Determine the (X, Y) coordinate at the center of the cell enclosing the given text.  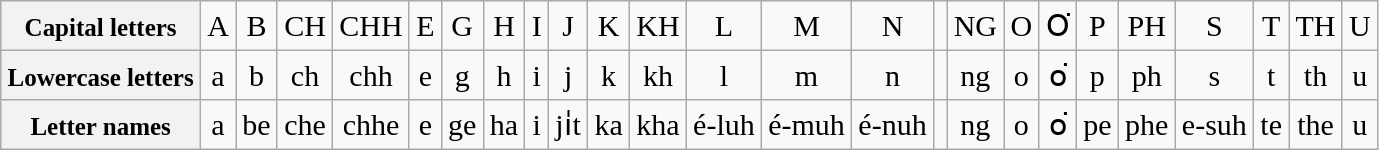
kh (658, 75)
th (1316, 75)
ha (504, 125)
k (609, 75)
CHH (372, 26)
p (1097, 75)
A (218, 26)
n (893, 75)
M (806, 26)
Lowercase letters (101, 75)
CH (304, 26)
E (425, 26)
O͘ (1058, 26)
m (806, 75)
é-muh (806, 125)
KH (658, 26)
be (257, 125)
NG (976, 26)
ch (304, 75)
s (1214, 75)
l (724, 75)
N (893, 26)
B (257, 26)
b (257, 75)
h (504, 75)
ph (1146, 75)
T (1272, 26)
G (462, 26)
I (537, 26)
Letter names (101, 125)
J (568, 26)
che (304, 125)
ka (609, 125)
g (462, 75)
te (1272, 125)
e-suh (1214, 125)
j (568, 75)
K (609, 26)
TH (1316, 26)
P (1097, 26)
t (1272, 75)
the (1316, 125)
é-nuh (893, 125)
phe (1146, 125)
pe (1097, 125)
é-luh (724, 125)
L (724, 26)
chh (372, 75)
Capital letters (101, 26)
ge (462, 125)
U (1360, 26)
S (1214, 26)
kha (658, 125)
ji̍t (568, 125)
PH (1146, 26)
O (1022, 26)
H (504, 26)
chhe (372, 125)
